Identify which cell holds the provided text, then report its [x, y] central coordinate. 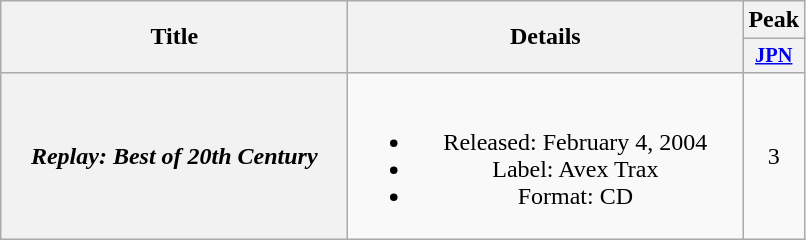
Replay: Best of 20th Century [174, 156]
Details [546, 37]
JPN [774, 56]
Title [174, 37]
Peak [774, 20]
3 [774, 156]
Released: February 4, 2004Label: Avex TraxFormat: CD [546, 156]
